Identify which cell holds the provided text, then report its [X, Y] central coordinate. 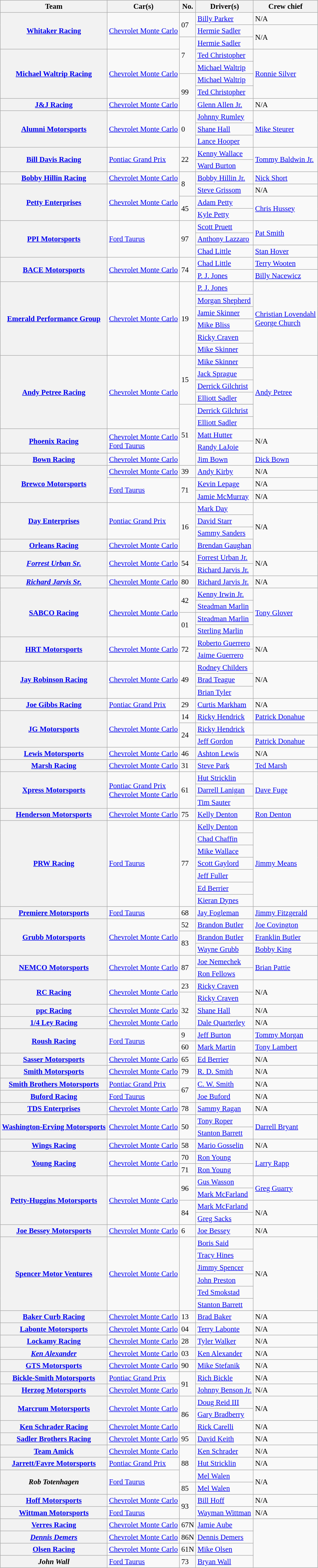
Scott Gaylord [225, 863]
David Keith [225, 1439]
Hoff Motorsports [54, 1500]
Alumni Motorsports [54, 129]
Mike Wallace [225, 851]
Tim Sauter [225, 803]
Roush Racing [54, 1041]
Crew chief [285, 7]
Ward Burton [225, 166]
PPI Motorsports [54, 239]
Bickle-Smith Motorsports [54, 1378]
Kieran Dynes [225, 900]
Tony Roper [225, 1121]
Joe Gibbs Racing [54, 705]
Premiere Motorsports [54, 913]
22 [188, 160]
Joe Bessey [225, 1231]
01 [188, 625]
Matt Hutter [225, 435]
Brad Teague [225, 680]
Larry Rapp [285, 1163]
BACE Motorsports [54, 270]
Tommy Baldwin Jr. [285, 160]
Jeff Gordon [225, 741]
1/4 Ley Racing [54, 1023]
R. D. Smith [225, 1072]
Tracy Hines [225, 1256]
Jeff Fuller [225, 876]
83 [188, 943]
Washington-Erving Motorsports [54, 1127]
32 [188, 1010]
Joe Covington [285, 925]
Baker Curb Racing [54, 1317]
24 [188, 735]
91 [188, 1384]
61 [188, 790]
Mark Martin [225, 1047]
Greg Sacks [225, 1219]
85 [188, 1488]
Bown Racing [54, 460]
Randy LaJoie [225, 447]
07 [188, 25]
88 [188, 1464]
Tommy Morgan [285, 1035]
58 [188, 1145]
13 [188, 1317]
Andy Petree Racing [54, 392]
52 [188, 925]
Sammy Ragan [225, 1108]
Pontiac Grand PrixChevrolet Monte Carlo [144, 790]
Sterling Marlin [225, 631]
Kenny Irwin Jr. [225, 594]
Jimmy Spencer [225, 1268]
Roberto Guerrero [225, 643]
31 [188, 766]
GTS Motorsports [54, 1366]
Petty Enterprises [54, 203]
Joe Bessey Motorsports [54, 1231]
Marsh Racing [54, 766]
Emerald Performance Group [54, 319]
72 [188, 649]
86 [188, 1415]
Wittman Motorsports [54, 1513]
Driver(s) [225, 7]
Andy Kirby [225, 472]
David Starr [225, 521]
Petty-Huggins Motorsports [54, 1200]
Smith Motorsports [54, 1072]
Tony Lambert [285, 1047]
61N [188, 1549]
NEMCO Motorsports [54, 967]
Chad Chaffin [225, 839]
Tyler Walker [225, 1341]
JG Motorsports [54, 729]
Nick Short [285, 178]
SABCO Racing [54, 612]
39 [188, 472]
Rob Totenhagen [54, 1482]
Mike Olsen [225, 1549]
Stan Hover [285, 251]
Rich Bickle [225, 1378]
74 [188, 270]
Tony Glover [285, 612]
Jack Sprague [225, 374]
Jamie McMurray [225, 496]
6 [188, 1231]
Dick Bown [285, 460]
TDS Enterprises [54, 1108]
49 [188, 680]
Joe Nemechek [225, 962]
45 [188, 208]
Anthony Lazzaro [225, 239]
Lewis Motorsports [54, 753]
87 [188, 967]
Bobby Hillin Jr. [225, 178]
77 [188, 864]
Andy Petree [285, 392]
John Preston [225, 1280]
Ted Marsh [285, 766]
93 [188, 1506]
Forrest Urban Jr. [225, 558]
HRT Motorsports [54, 649]
9 [188, 1035]
46 [188, 753]
23 [188, 986]
Mike Bliss [225, 325]
Ron Denton [285, 815]
Marcrum Motorsports [54, 1408]
Brian Pattie [285, 967]
Franklin Butler [285, 937]
50 [188, 1127]
79 [188, 1072]
Xpress Motorsports [54, 790]
Scott Pruett [225, 227]
78 [188, 1108]
Ken Schrader Racing [54, 1427]
Richard Jarvis Sr. [54, 582]
99 [188, 92]
16 [188, 527]
60 [188, 1047]
Terry Wooten [285, 264]
Darrell Bryant [285, 1127]
Lance Hooper [225, 141]
Mike Steurer [285, 129]
67 [188, 1090]
Kyle Petty [225, 215]
Jamie Skinner [225, 313]
Lockamy Racing [54, 1341]
75 [188, 815]
Gus Wasson [225, 1182]
PRW Racing [54, 864]
Adam Petty [225, 202]
Team [54, 7]
Phoenix Racing [54, 441]
Jim Bown [225, 460]
Kenny Wallace [225, 153]
Herzog Motorsports [54, 1390]
Henderson Motorsports [54, 815]
Day Enterprises [54, 520]
Boris Said [225, 1243]
Chevrolet Monte Carlo Ford Taurus [144, 441]
96 [188, 1188]
Ken Schrader [225, 1451]
80 [188, 582]
Joe Buford [225, 1096]
Ron Fellows [225, 974]
Jay Robinson Racing [54, 680]
Terry Labonte [225, 1329]
Glenn Allen Jr. [225, 105]
Jaime Guerrero [225, 655]
Bryan Wall [225, 1561]
8 [188, 184]
Sammy Sanders [225, 533]
John Wall [54, 1561]
Ronnie Silver [285, 74]
ppc Racing [54, 1011]
Johnny Rumley [225, 117]
54 [188, 563]
Chris Hussey [285, 208]
Pat Smith [285, 233]
RC Racing [54, 992]
70 [188, 1158]
Doug Reid III [225, 1403]
Gary Bradberry [225, 1415]
04 [188, 1329]
Sasser Motorsports [54, 1060]
73 [188, 1561]
Wings Racing [54, 1145]
67N [188, 1525]
Steve Park [225, 766]
No. [188, 7]
Smith Brothers Motorsports [54, 1084]
Mario Gosselin [225, 1145]
28 [188, 1341]
Greg Guarry [285, 1188]
14 [188, 717]
Bill Hoff [225, 1500]
Car(s) [144, 7]
Billy Parker [225, 19]
Mark Day [225, 508]
Michael Waltrip Racing [54, 74]
Kevin Lepage [225, 484]
Buford Racing [54, 1096]
Brian Tyler [225, 692]
84 [188, 1212]
90 [188, 1366]
Jimmy Fitzgerald [285, 913]
Christian LovendahlGeorge Church [285, 319]
Jay Fogleman [225, 913]
Steve Grissom [225, 190]
Orleans Racing [54, 545]
Curtis Markham [225, 705]
Brewco Motorsports [54, 484]
15 [188, 380]
Rick Carelli [225, 1427]
65 [188, 1060]
29 [188, 705]
Jarrett/Favre Motorsports [54, 1464]
Bobby King [285, 949]
Morgan Shepherd [225, 300]
Ted Smokstad [225, 1292]
Olsen Racing [54, 1549]
Brendan Gaughan [225, 545]
Dave Fuge [285, 790]
7 [188, 55]
Billy Nacewicz [285, 276]
Sadler Brothers Racing [54, 1439]
97 [188, 239]
Dale Quarterley [225, 1023]
Jeff Burton [225, 1035]
Mike Stefanik [225, 1366]
0 [188, 129]
Forrest Urban Sr. [54, 563]
Brad Baker [225, 1317]
Bill Davis Racing [54, 160]
03 [188, 1353]
Jamie Aube [225, 1525]
68 [188, 913]
86N [188, 1537]
42 [188, 600]
Wayman Wittman [225, 1513]
51 [188, 435]
J&J Racing [54, 105]
Whitaker Racing [54, 31]
19 [188, 319]
Team Amick [54, 1451]
Darrell Lanigan [225, 790]
Spencer Motor Ventures [54, 1274]
Johnny Benson Jr. [225, 1390]
Rodney Childers [225, 668]
Bobby Hillin Racing [54, 178]
95 [188, 1439]
Jimmy Means [285, 864]
Ashton Lewis [225, 753]
C. W. Smith [225, 1084]
Young Racing [54, 1163]
Wayne Grubb [225, 949]
Verres Racing [54, 1525]
Grubb Motorsports [54, 937]
Labonte Motorsports [54, 1329]
